Determine the [X, Y] coordinate at the center of the cell enclosing the given text.  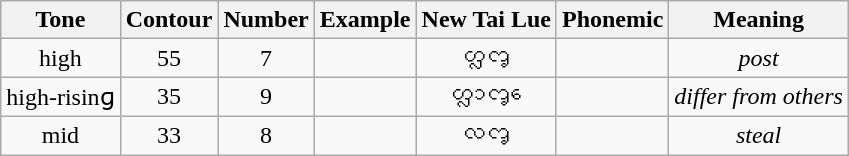
ᦟᧅ [486, 135]
steal [759, 135]
Meaning [759, 20]
Contour [169, 20]
Phonemic [612, 20]
high [60, 58]
35 [169, 97]
post [759, 58]
high-risinɡ [60, 97]
7 [266, 58]
33 [169, 135]
9 [266, 97]
ᦜᧅ [486, 58]
Example [365, 20]
New Tai Lue [486, 20]
mid [60, 135]
Tone [60, 20]
differ from others [759, 97]
55 [169, 58]
8 [266, 135]
ᦜᦱᧅᧈ [486, 97]
Number [266, 20]
